Provide the (x, y) coordinate of the cell's center where the given text is located.  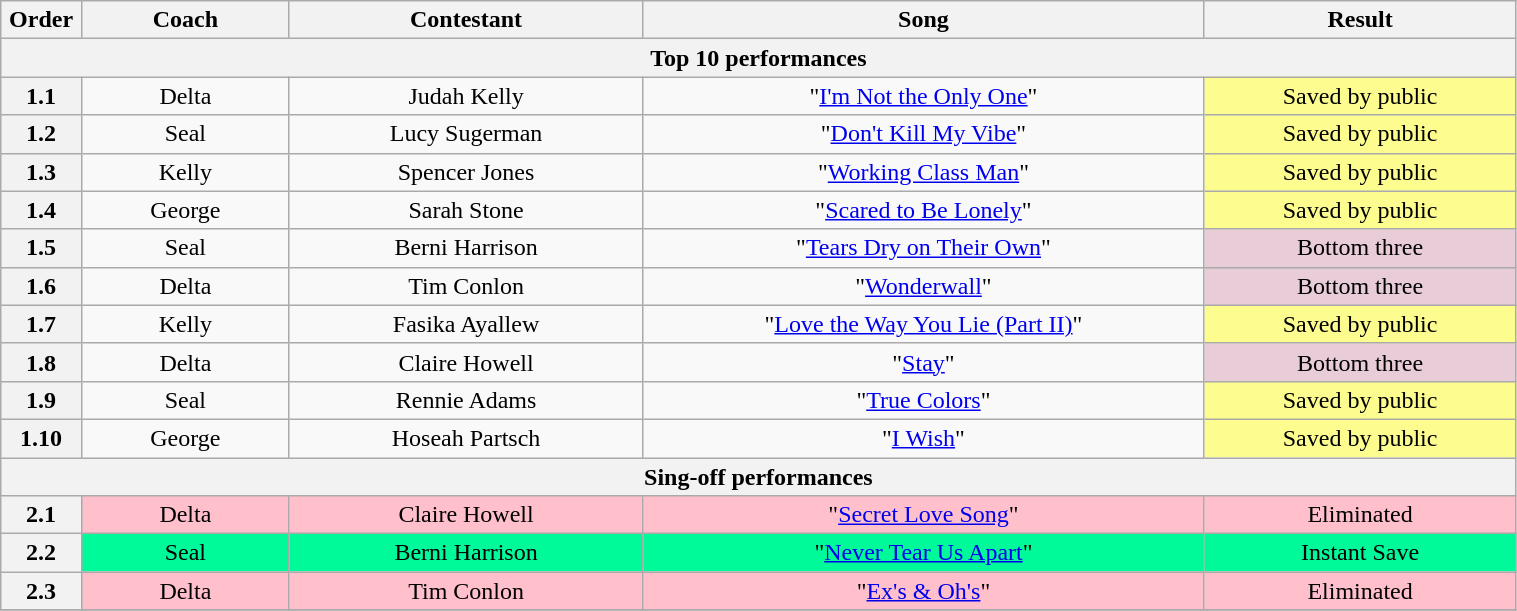
1.1 (42, 96)
"Never Tear Us Apart" (924, 553)
Lucy Sugerman (466, 134)
"Ex's & Oh's" (924, 591)
Sarah Stone (466, 210)
1.7 (42, 324)
1.10 (42, 438)
1.8 (42, 362)
2.3 (42, 591)
2.1 (42, 515)
1.4 (42, 210)
"I'm Not the Only One" (924, 96)
"Tears Dry on Their Own" (924, 248)
"True Colors" (924, 400)
Sing-off performances (758, 477)
Fasika Ayallew (466, 324)
Rennie Adams (466, 400)
Result (1360, 20)
Hoseah Partsch (466, 438)
"Scared to Be Lonely" (924, 210)
Instant Save (1360, 553)
"I Wish" (924, 438)
Top 10 performances (758, 58)
Judah Kelly (466, 96)
"Secret Love Song" (924, 515)
"Stay" (924, 362)
Spencer Jones (466, 172)
1.6 (42, 286)
1.9 (42, 400)
Contestant (466, 20)
1.2 (42, 134)
1.3 (42, 172)
Coach (185, 20)
"Don't Kill My Vibe" (924, 134)
"Wonderwall" (924, 286)
Order (42, 20)
"Working Class Man" (924, 172)
Song (924, 20)
1.5 (42, 248)
"Love the Way You Lie (Part II)" (924, 324)
2.2 (42, 553)
